From the cell containing the given text, extract its center point as [x, y] coordinate. 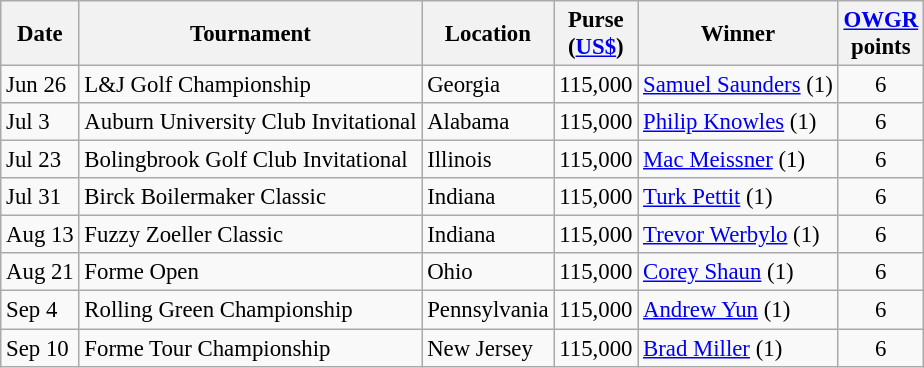
Location [488, 34]
Andrew Yun (1) [738, 310]
Aug 13 [40, 235]
L&J Golf Championship [250, 85]
Purse(US$) [596, 34]
Rolling Green Championship [250, 310]
Georgia [488, 85]
Jul 23 [40, 160]
Jul 3 [40, 122]
Jun 26 [40, 85]
Forme Open [250, 273]
Samuel Saunders (1) [738, 85]
Forme Tour Championship [250, 348]
Philip Knowles (1) [738, 122]
Auburn University Club Invitational [250, 122]
Bolingbrook Golf Club Invitational [250, 160]
OWGRpoints [880, 34]
Trevor Werbylo (1) [738, 235]
Ohio [488, 273]
Illinois [488, 160]
Jul 31 [40, 197]
New Jersey [488, 348]
Alabama [488, 122]
Fuzzy Zoeller Classic [250, 235]
Date [40, 34]
Corey Shaun (1) [738, 273]
Pennsylvania [488, 310]
Birck Boilermaker Classic [250, 197]
Turk Pettit (1) [738, 197]
Winner [738, 34]
Aug 21 [40, 273]
Brad Miller (1) [738, 348]
Tournament [250, 34]
Sep 4 [40, 310]
Sep 10 [40, 348]
Mac Meissner (1) [738, 160]
